Return (x, y) of the center of cell containing provided text 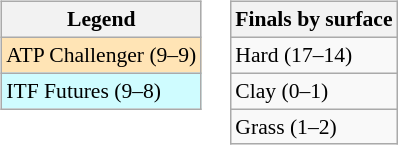
ITF Futures (9–8) (101, 91)
Hard (17–14) (314, 55)
ATP Challenger (9–9) (101, 55)
Clay (0–1) (314, 91)
Legend (101, 20)
Grass (1–2) (314, 127)
Finals by surface (314, 20)
